Extract the [X, Y] coordinate from the center of the cell holding the provided text.  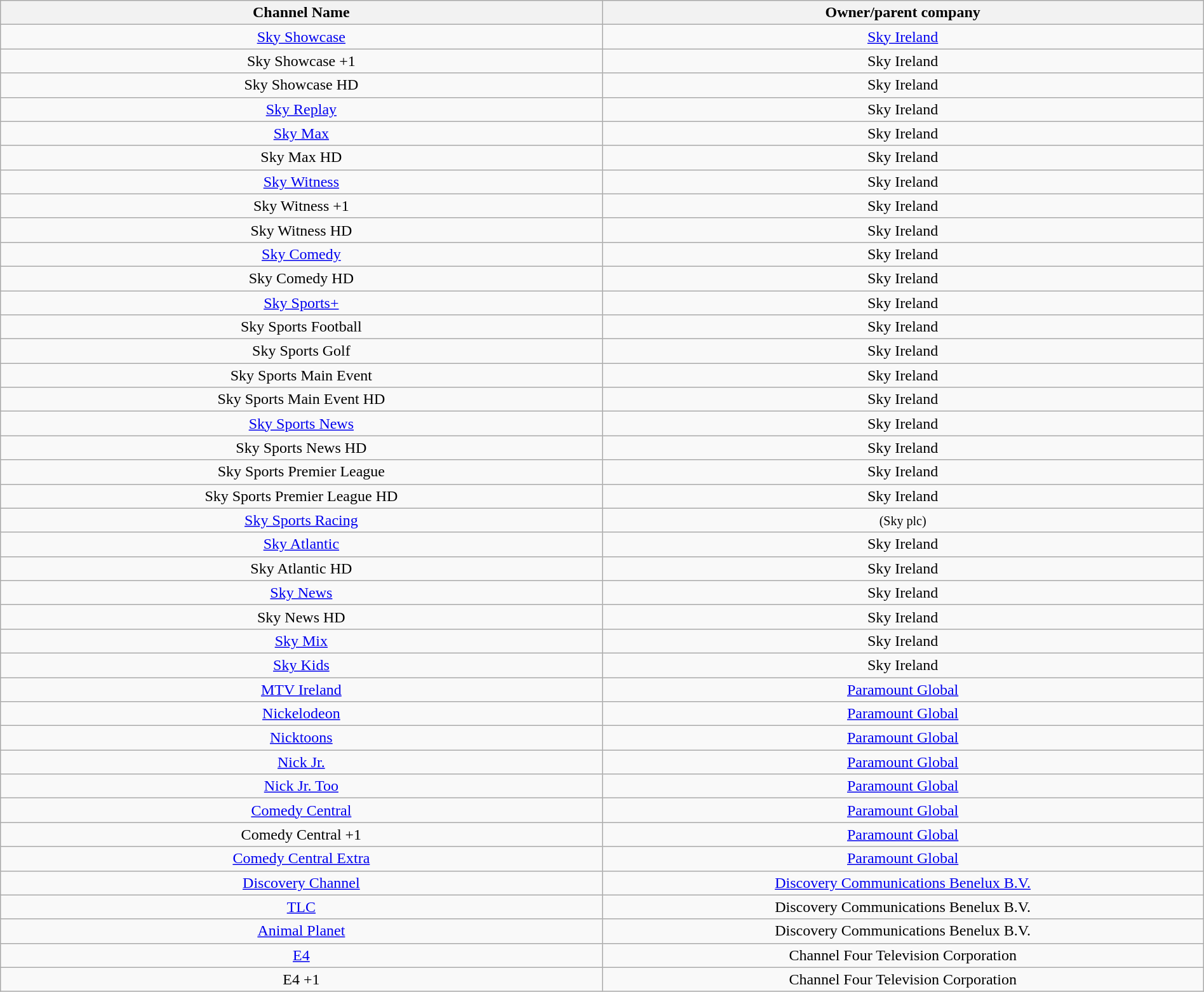
Sky News [301, 593]
Sky Sports Golf [301, 351]
Nicktoons [301, 738]
Sky Comedy [301, 254]
Sky Sports News HD [301, 448]
Sky Sports Main Event [301, 375]
Sky Showcase +1 [301, 61]
Sky Comedy HD [301, 278]
Sky Max [301, 133]
Sky Atlantic HD [301, 568]
Sky Sports Premier League HD [301, 496]
Sky Showcase [301, 37]
Sky Showcase HD [301, 85]
Animal Planet [301, 931]
Channel Name [301, 13]
Sky Witness [301, 182]
Sky Mix [301, 641]
Discovery Channel [301, 883]
Sky Sports Football [301, 327]
Comedy Central +1 [301, 834]
Owner/parent company [903, 13]
Sky Max HD [301, 158]
Sky Sports Main Event HD [301, 399]
Nick Jr. [301, 762]
Sky Sports Racing [301, 520]
Comedy Central Extra [301, 859]
Comedy Central [301, 810]
Nick Jr. Too [301, 786]
TLC [301, 907]
Sky Atlantic [301, 544]
Sky Replay [301, 109]
Sky News HD [301, 617]
Sky Sports News [301, 424]
Nickelodeon [301, 714]
E4 [301, 955]
Sky Sports+ [301, 303]
Sky Witness +1 [301, 206]
Sky Kids [301, 665]
Sky Witness HD [301, 230]
(Sky plc) [903, 520]
MTV Ireland [301, 689]
E4 +1 [301, 979]
Sky Sports Premier League [301, 472]
